Locate the cell with the specified text and output its [X, Y] center coordinate. 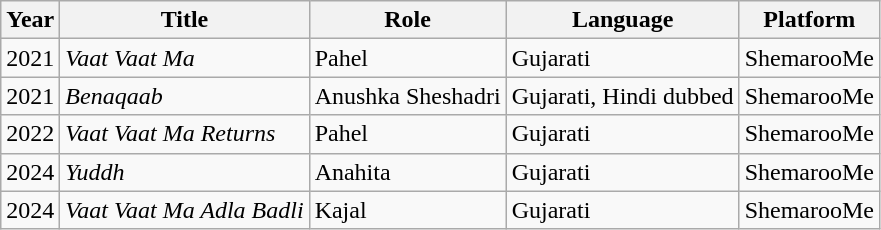
Vaat Vaat Ma Returns [184, 134]
Anushka Sheshadri [408, 96]
Anahita [408, 172]
Gujarati, Hindi dubbed [622, 96]
Year [30, 20]
Vaat Vaat Ma Adla Badli [184, 210]
Yuddh [184, 172]
Platform [809, 20]
Vaat Vaat Ma [184, 58]
Language [622, 20]
Benaqaab [184, 96]
Title [184, 20]
2022 [30, 134]
Role [408, 20]
Kajal [408, 210]
